Determine the (X, Y) coordinate at the center of the cell enclosing the given text.  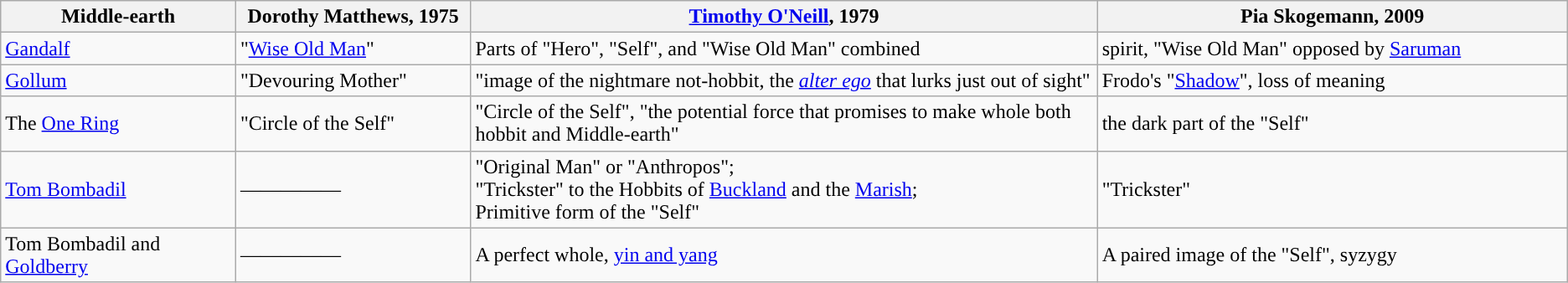
"Wise Old Man" (353, 49)
A paired image of the "Self", syzygy (1332, 255)
spirit, "Wise Old Man" opposed by Saruman (1332, 49)
Gandalf (119, 49)
Frodo's "Shadow", loss of meaning (1332, 80)
"Devouring Mother" (353, 80)
the dark part of the "Self" (1332, 124)
The One Ring (119, 124)
Dorothy Matthews, 1975 (353, 17)
"Circle of the Self" (353, 124)
"Circle of the Self", "the potential force that promises to make whole both hobbit and Middle-earth" (784, 124)
Pia Skogemann, 2009 (1332, 17)
"Trickster" (1332, 189)
Tom Bombadil (119, 189)
Timothy O'Neill, 1979 (784, 17)
A perfect whole, yin and yang (784, 255)
Middle-earth (119, 17)
"image of the nightmare not-hobbit, the alter ego that lurks just out of sight" (784, 80)
"Original Man" or "Anthropos";"Trickster" to the Hobbits of Buckland and the Marish;Primitive form of the "Self" (784, 189)
Parts of "Hero", "Self", and "Wise Old Man" combined (784, 49)
Tom Bombadil and Goldberry (119, 255)
Gollum (119, 80)
